From the cell containing the given text, extract its center point as [x, y] coordinate. 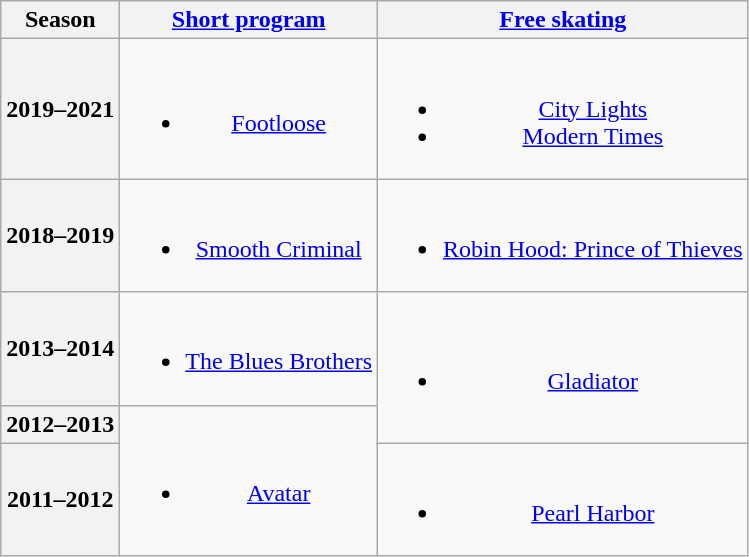
Pearl Harbor [564, 500]
2013–2014 [60, 348]
Footloose [249, 109]
The Blues Brothers [249, 348]
Free skating [564, 20]
Avatar [249, 480]
Season [60, 20]
2019–2021 [60, 109]
City Lights Modern Times [564, 109]
2018–2019 [60, 236]
Robin Hood: Prince of Thieves [564, 236]
Short program [249, 20]
Smooth Criminal [249, 236]
2012–2013 [60, 424]
Gladiator [564, 368]
2011–2012 [60, 500]
